Extract the [x, y] coordinate from the center of the cell holding the provided text.  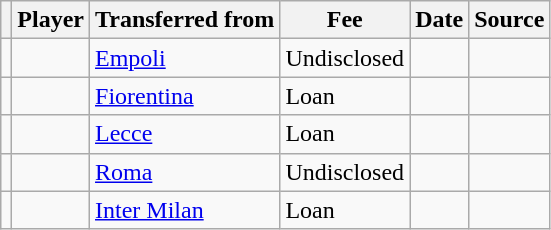
Inter Milan [185, 210]
Fee [345, 20]
Roma [185, 172]
Fiorentina [185, 96]
Empoli [185, 58]
Player [51, 20]
Source [510, 20]
Transferred from [185, 20]
Lecce [185, 134]
Date [440, 20]
